Provide the [X, Y] coordinate of the cell's center where the given text is located.  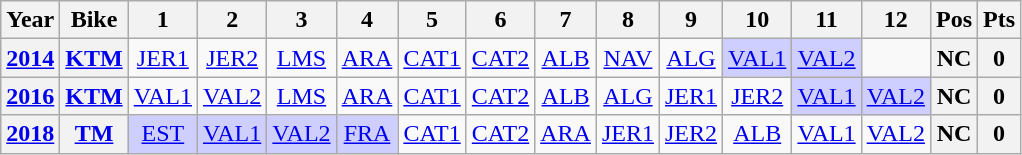
Bike [94, 20]
10 [758, 20]
Pos [954, 20]
11 [826, 20]
NAV [628, 58]
FRA [367, 134]
5 [432, 20]
8 [628, 20]
Year [30, 20]
4 [367, 20]
6 [500, 20]
2016 [30, 96]
TM [94, 134]
Pts [1000, 20]
2018 [30, 134]
EST [162, 134]
3 [302, 20]
1 [162, 20]
12 [896, 20]
7 [566, 20]
9 [690, 20]
2 [232, 20]
2014 [30, 58]
